Output the (x, y) coordinate of the center of the cell containing the given text.  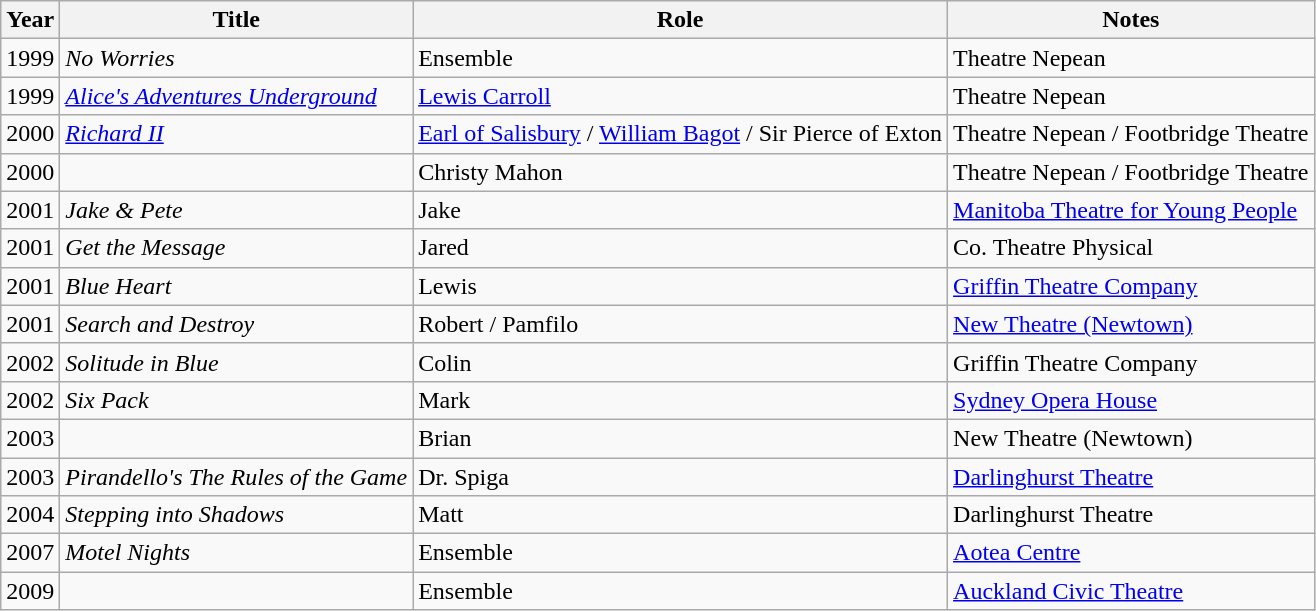
Christy Mahon (680, 172)
Sydney Opera House (1131, 400)
Richard II (236, 134)
Get the Message (236, 248)
No Worries (236, 58)
Lewis (680, 286)
Dr. Spiga (680, 477)
Role (680, 20)
Blue Heart (236, 286)
Alice's Adventures Underground (236, 96)
Earl of Salisbury / William Bagot / Sir Pierce of Exton (680, 134)
2007 (30, 553)
Mark (680, 400)
2004 (30, 515)
Manitoba Theatre for Young People (1131, 210)
Stepping into Shadows (236, 515)
Solitude in Blue (236, 362)
Robert / Pamfilo (680, 324)
Matt (680, 515)
Colin (680, 362)
Co. Theatre Physical (1131, 248)
Pirandello's The Rules of the Game (236, 477)
Brian (680, 438)
Search and Destroy (236, 324)
Auckland Civic Theatre (1131, 591)
Jake (680, 210)
Title (236, 20)
2009 (30, 591)
Jake & Pete (236, 210)
Notes (1131, 20)
Jared (680, 248)
Year (30, 20)
Lewis Carroll (680, 96)
Motel Nights (236, 553)
Six Pack (236, 400)
Aotea Centre (1131, 553)
